Pinpoint the cell where the given text exists, returning its [x, y] midpoint coordinate. 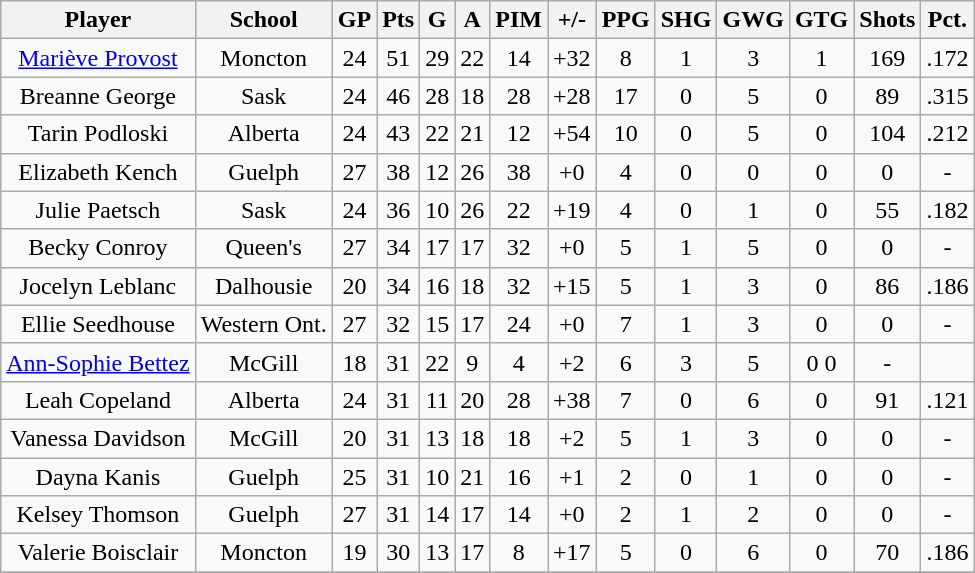
+38 [572, 400]
+17 [572, 553]
Player [98, 20]
+54 [572, 134]
Dayna Kanis [98, 477]
School [264, 20]
Queen's [264, 248]
Valerie Boisclair [98, 553]
.315 [948, 96]
PIM [519, 20]
29 [438, 58]
0 0 [821, 362]
169 [888, 58]
Julie Paetsch [98, 210]
55 [888, 210]
43 [398, 134]
+32 [572, 58]
89 [888, 96]
Breanne George [98, 96]
+28 [572, 96]
86 [888, 286]
+/- [572, 20]
9 [472, 362]
+1 [572, 477]
SHG [686, 20]
Leah Copeland [98, 400]
Tarin Podloski [98, 134]
GTG [821, 20]
PPG [626, 20]
Ellie Seedhouse [98, 324]
11 [438, 400]
Elizabeth Kench [98, 172]
.172 [948, 58]
70 [888, 553]
36 [398, 210]
+19 [572, 210]
Ann-Sophie Bettez [98, 362]
Pct. [948, 20]
A [472, 20]
+15 [572, 286]
30 [398, 553]
15 [438, 324]
25 [354, 477]
19 [354, 553]
.121 [948, 400]
46 [398, 96]
.212 [948, 134]
GWG [753, 20]
104 [888, 134]
51 [398, 58]
Jocelyn Leblanc [98, 286]
Pts [398, 20]
Dalhousie [264, 286]
Shots [888, 20]
Vanessa Davidson [98, 438]
Kelsey Thomson [98, 515]
GP [354, 20]
Becky Conroy [98, 248]
Mariève Provost [98, 58]
Western Ont. [264, 324]
91 [888, 400]
.182 [948, 210]
G [438, 20]
